Detect which cell encompasses the target text, then output its [X, Y] center coordinate. 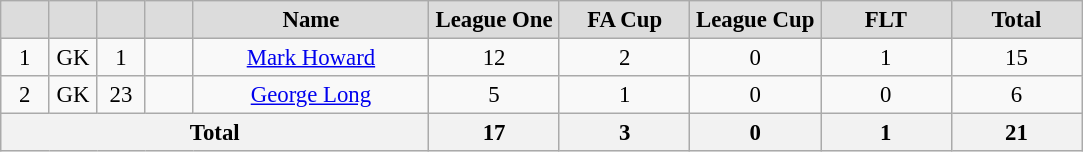
5 [494, 95]
League Cup [756, 20]
FA Cup [624, 20]
Name [311, 20]
23 [121, 95]
12 [494, 58]
Mark Howard [311, 58]
6 [1016, 95]
3 [624, 133]
21 [1016, 133]
17 [494, 133]
George Long [311, 95]
15 [1016, 58]
FLT [886, 20]
League One [494, 20]
